Find where the given text appears and provide that cell's center as [x, y] coordinate. 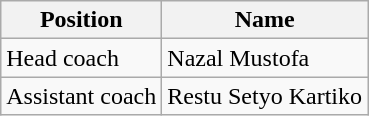
Nazal Mustofa [265, 58]
Name [265, 20]
Position [82, 20]
Restu Setyo Kartiko [265, 96]
Head coach [82, 58]
Assistant coach [82, 96]
